Identify which cell holds the provided text, then report its (x, y) central coordinate. 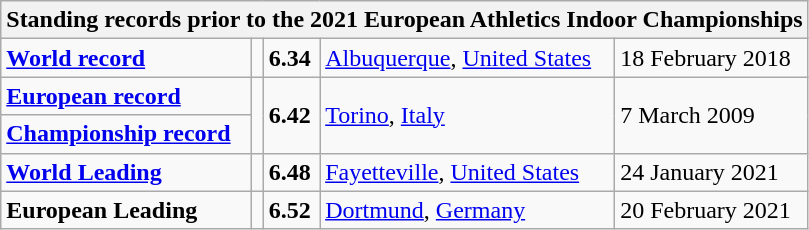
European record (126, 96)
World Leading (126, 172)
6.48 (292, 172)
6.34 (292, 58)
Fayetteville, United States (468, 172)
European Leading (126, 210)
World record (126, 58)
Torino, Italy (468, 115)
24 January 2021 (712, 172)
Albuquerque, United States (468, 58)
Championship record (126, 134)
7 March 2009 (712, 115)
Standing records prior to the 2021 European Athletics Indoor Championships (404, 20)
6.52 (292, 210)
18 February 2018 (712, 58)
Dortmund, Germany (468, 210)
6.42 (292, 115)
20 February 2021 (712, 210)
